Locate the cell with the specified text and output its [x, y] center coordinate. 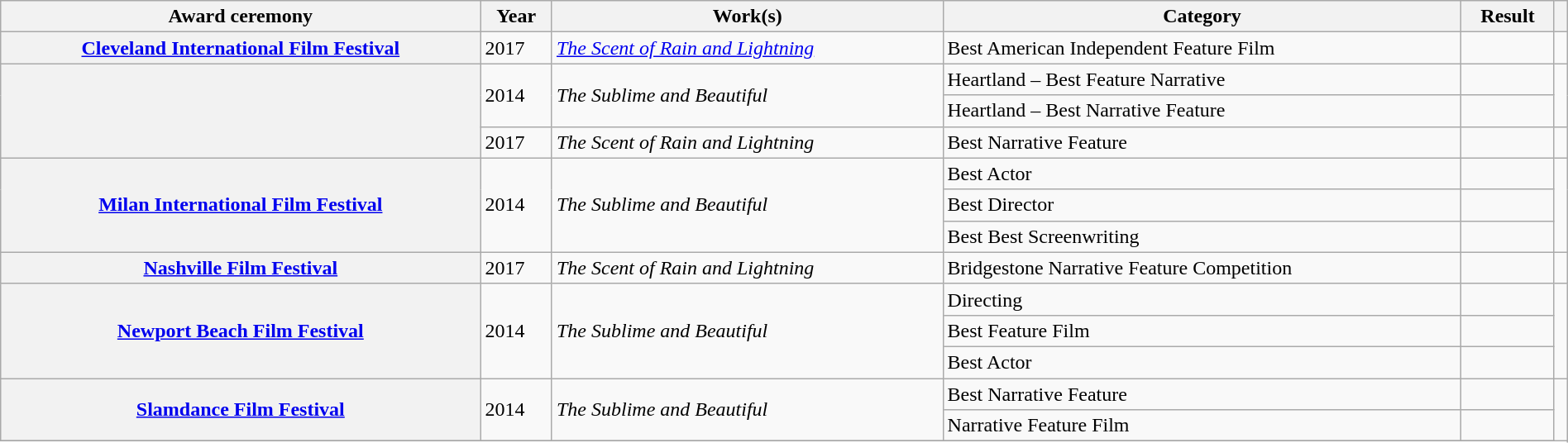
Best Feature Film [1202, 331]
Award ceremony [241, 17]
Nashville Film Festival [241, 268]
Milan International Film Festival [241, 205]
Best Best Screenwriting [1202, 236]
Narrative Feature Film [1202, 426]
Newport Beach Film Festival [241, 331]
Directing [1202, 299]
Year [516, 17]
Best American Independent Feature Film [1202, 48]
Cleveland International Film Festival [241, 48]
Work(s) [748, 17]
Result [1508, 17]
Slamdance Film Festival [241, 410]
Heartland – Best Narrative Feature [1202, 111]
Bridgestone Narrative Feature Competition [1202, 268]
Category [1202, 17]
Heartland – Best Feature Narrative [1202, 79]
Best Director [1202, 205]
